Extract the (x, y) coordinate from the center of the cell holding the provided text.  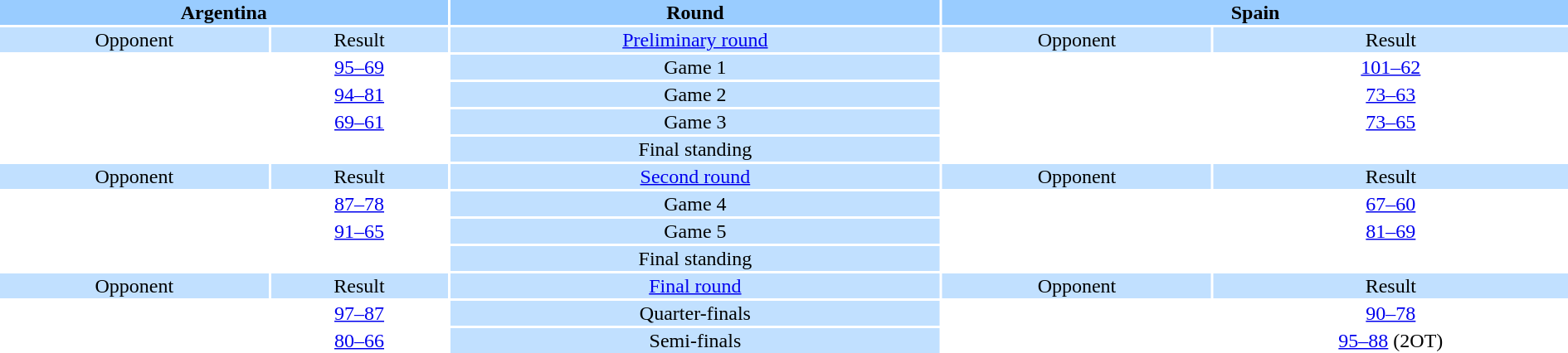
69–61 (358, 122)
Game 5 (695, 231)
Semi-finals (695, 341)
Game 4 (695, 204)
Spain (1255, 12)
73–65 (1390, 122)
Final round (695, 286)
Preliminary round (695, 40)
97–87 (358, 313)
94–81 (358, 94)
Game 1 (695, 67)
Round (695, 12)
91–65 (358, 231)
Second round (695, 176)
Quarter-finals (695, 313)
95–88 (2OT) (1390, 341)
Game 3 (695, 122)
67–60 (1390, 204)
87–78 (358, 204)
80–66 (358, 341)
Game 2 (695, 94)
Argentina (224, 12)
101–62 (1390, 67)
73–63 (1390, 94)
90–78 (1390, 313)
81–69 (1390, 231)
95–69 (358, 67)
